Output the [x, y] coordinate of the center of the cell containing the given text.  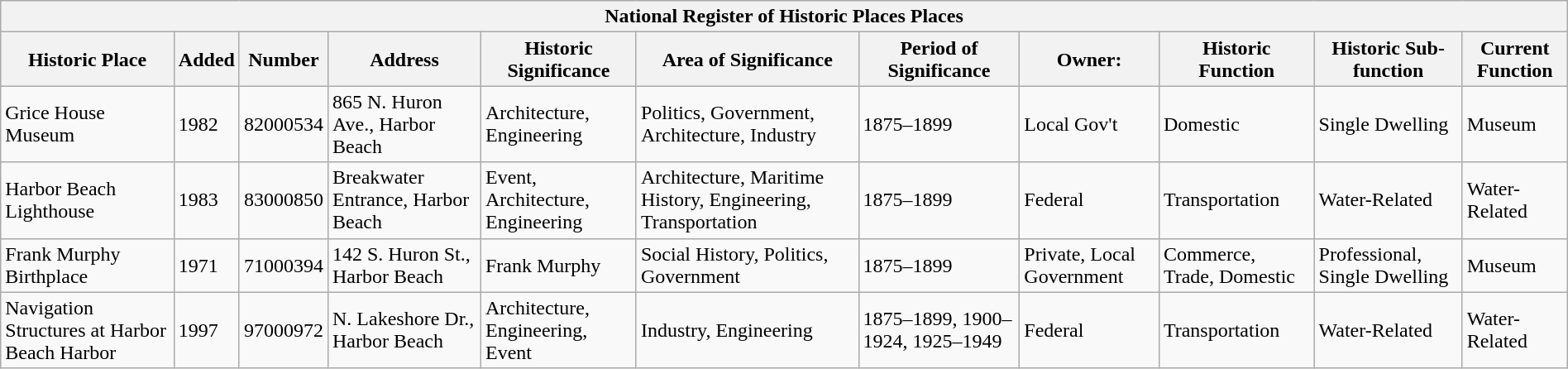
1997 [207, 330]
Historic Sub-function [1388, 60]
Single Dwelling [1388, 124]
Event, Architecture, Engineering [558, 200]
Historic Significance [558, 60]
1983 [207, 200]
Frank Murphy Birthplace [88, 265]
Industry, Engineering [748, 330]
1971 [207, 265]
Politics, Government, Architecture, Industry [748, 124]
Architecture, Maritime History, Engineering, Transportation [748, 200]
Area of Significance [748, 60]
Architecture, Engineering, Event [558, 330]
97000972 [283, 330]
Number [283, 60]
National Register of Historic Places Places [784, 17]
Historic Place [88, 60]
Domestic [1236, 124]
71000394 [283, 265]
Frank Murphy [558, 265]
Historic Function [1236, 60]
Private, Local Government [1090, 265]
Commerce, Trade, Domestic [1236, 265]
Current Function [1515, 60]
83000850 [283, 200]
142 S. Huron St., Harbor Beach [404, 265]
1982 [207, 124]
82000534 [283, 124]
Address [404, 60]
Architecture, Engineering [558, 124]
Grice House Museum [88, 124]
Professional, Single Dwelling [1388, 265]
N. Lakeshore Dr., Harbor Beach [404, 330]
Navigation Structures at Harbor Beach Harbor [88, 330]
Breakwater Entrance, Harbor Beach [404, 200]
Social History, Politics, Government [748, 265]
Owner: [1090, 60]
Added [207, 60]
Harbor Beach Lighthouse [88, 200]
865 N. Huron Ave., Harbor Beach [404, 124]
Local Gov't [1090, 124]
Period of Significance [939, 60]
1875–1899, 1900–1924, 1925–1949 [939, 330]
